Provide the (X, Y) coordinate of the cell's center where the given text is located.  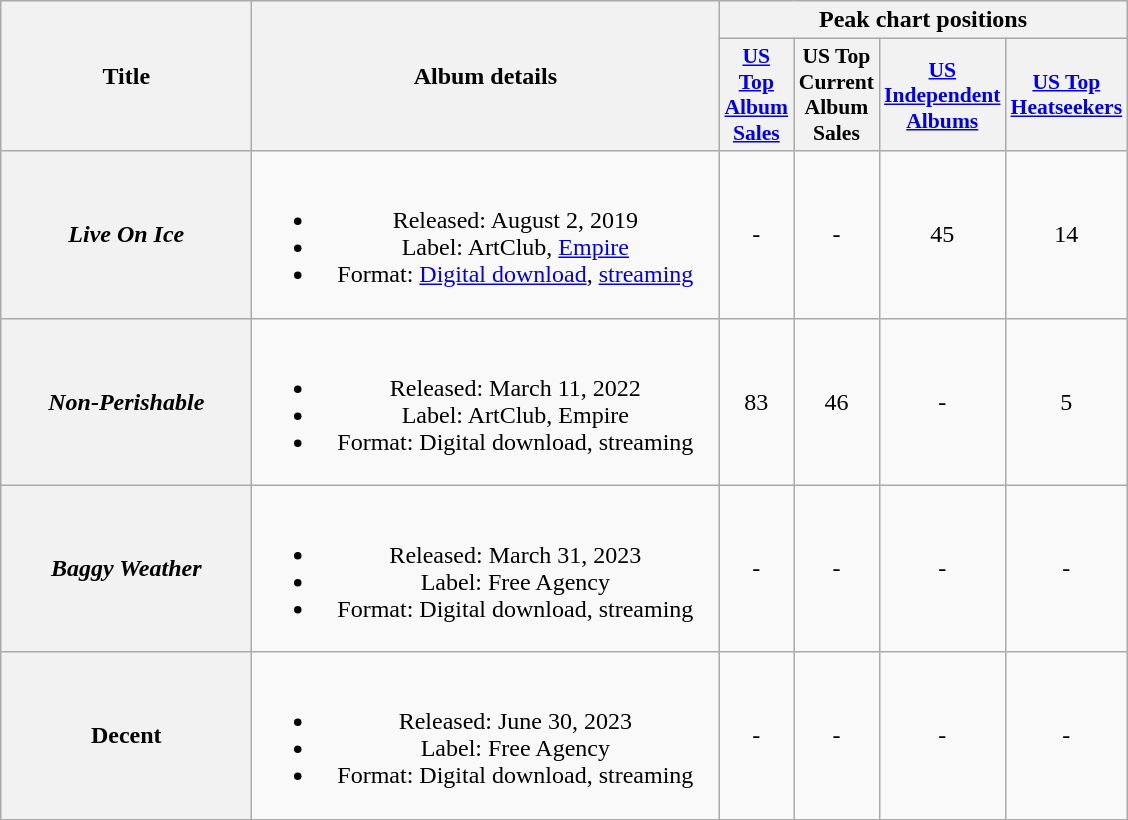
Title (126, 76)
US Top Album Sales (756, 95)
US Top Heatseekers (1067, 95)
Non-Perishable (126, 402)
Live On Ice (126, 234)
Peak chart positions (923, 20)
US Independent Albums (942, 95)
US Top Current Album Sales (836, 95)
5 (1067, 402)
46 (836, 402)
Baggy Weather (126, 568)
Released: March 31, 2023Label: Free AgencyFormat: Digital download, streaming (486, 568)
Released: August 2, 2019Label: ArtClub, EmpireFormat: Digital download, streaming (486, 234)
83 (756, 402)
Released: March 11, 2022Label: ArtClub, EmpireFormat: Digital download, streaming (486, 402)
Released: June 30, 2023Label: Free AgencyFormat: Digital download, streaming (486, 736)
Decent (126, 736)
45 (942, 234)
Album details (486, 76)
14 (1067, 234)
